Return the [x, y] coordinate for the center point of the cell that contains the specified text.  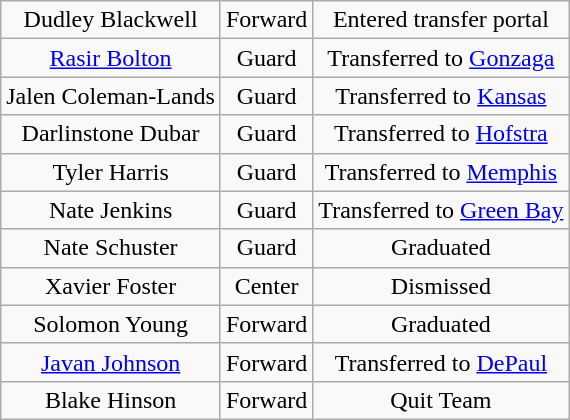
Nate Jenkins [111, 210]
Transferred to Gonzaga [441, 58]
Dudley Blackwell [111, 20]
Blake Hinson [111, 400]
Transferred to DePaul [441, 362]
Transferred to Memphis [441, 172]
Xavier Foster [111, 286]
Entered transfer portal [441, 20]
Darlinstone Dubar [111, 134]
Nate Schuster [111, 248]
Jalen Coleman-Lands [111, 96]
Javan Johnson [111, 362]
Tyler Harris [111, 172]
Center [266, 286]
Transferred to Green Bay [441, 210]
Quit Team [441, 400]
Dismissed [441, 286]
Transferred to Kansas [441, 96]
Rasir Bolton [111, 58]
Transferred to Hofstra [441, 134]
Solomon Young [111, 324]
